From the cell containing the given text, extract its center point as [X, Y] coordinate. 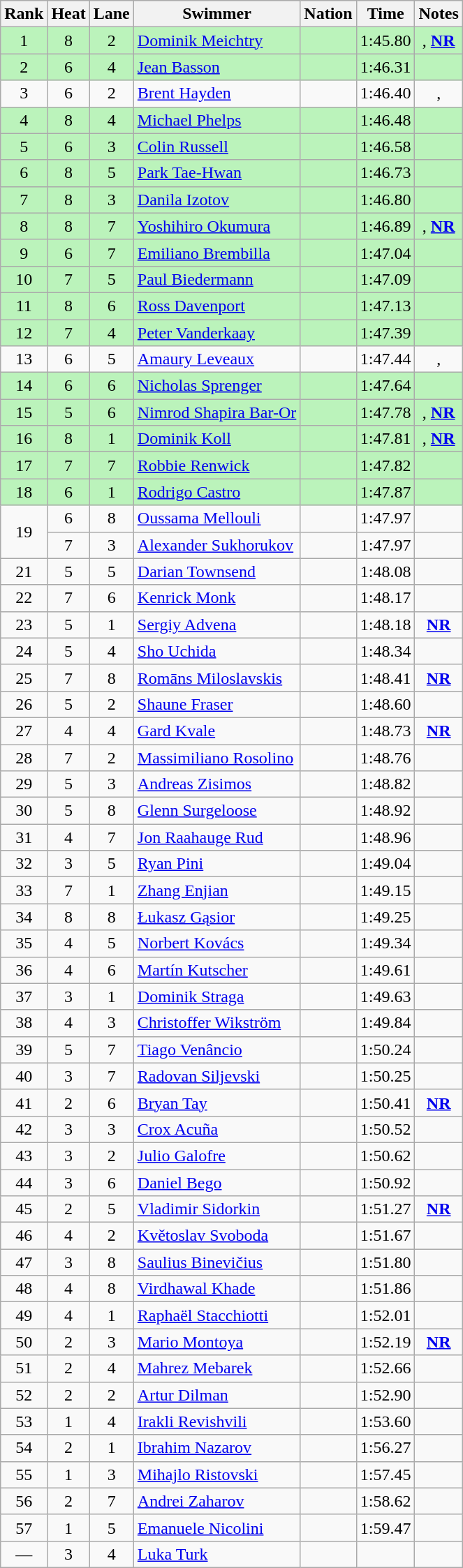
1:49.25 [385, 917]
Romāns Miloslavskis [216, 678]
Nation [328, 14]
57 [24, 1528]
34 [24, 917]
1:49.15 [385, 890]
Ibrahim Nazarov [216, 1448]
Peter Vanderkaay [216, 333]
Rodrigo Castro [216, 492]
Emiliano Brembilla [216, 253]
1:47.87 [385, 492]
1:49.84 [385, 1023]
15 [24, 412]
12 [24, 333]
42 [24, 1129]
1:50.41 [385, 1103]
41 [24, 1103]
Kenrick Monk [216, 598]
1:51.67 [385, 1236]
Zhang Enjian [216, 890]
33 [24, 890]
1:50.25 [385, 1076]
43 [24, 1156]
1:47.81 [385, 439]
Irakli Revishvili [216, 1421]
17 [24, 465]
1:48.96 [385, 837]
Radovan Siljevski [216, 1076]
Daniel Bego [216, 1183]
1:46.80 [385, 200]
1:46.31 [385, 67]
1:48.60 [385, 704]
54 [24, 1448]
9 [24, 253]
37 [24, 996]
Oussama Mellouli [216, 518]
1:51.86 [385, 1289]
Glenn Surgeloose [216, 811]
38 [24, 1023]
23 [24, 625]
Dominik Koll [216, 439]
1:56.27 [385, 1448]
1:52.19 [385, 1342]
Christoffer Wikström [216, 1023]
1:49.34 [385, 943]
Time [385, 14]
29 [24, 784]
22 [24, 598]
53 [24, 1421]
Mahrez Mebarek [216, 1368]
56 [24, 1501]
Sergiy Advena [216, 625]
1:47.82 [385, 465]
Swimmer [216, 14]
Julio Galofre [216, 1156]
Nimrod Shapira Bar-Or [216, 412]
31 [24, 837]
Gard Kvale [216, 731]
1:48.41 [385, 678]
1:46.40 [385, 94]
Emanuele Nicolini [216, 1528]
Crox Acuña [216, 1129]
Lane [112, 14]
1:47.44 [385, 359]
1:46.48 [385, 120]
27 [24, 731]
44 [24, 1183]
1:48.34 [385, 651]
Michael Phelps [216, 120]
1:48.82 [385, 784]
45 [24, 1209]
1:46.73 [385, 173]
Norbert Kovács [216, 943]
1:48.18 [385, 625]
Mihajlo Ristovski [216, 1474]
1:47.09 [385, 279]
26 [24, 704]
Luka Turk [216, 1554]
Ross Davenport [216, 306]
1:52.66 [385, 1368]
Květoslav Svoboda [216, 1236]
1:51.27 [385, 1209]
35 [24, 943]
Jean Basson [216, 67]
13 [24, 359]
21 [24, 572]
Colin Russell [216, 147]
1:46.89 [385, 226]
55 [24, 1474]
1:49.04 [385, 864]
10 [24, 279]
Artur Dilman [216, 1395]
1:52.01 [385, 1315]
— [24, 1554]
1:53.60 [385, 1421]
1:59.47 [385, 1528]
Rank [24, 14]
Danila Izotov [216, 200]
1:50.92 [385, 1183]
32 [24, 864]
1:48.92 [385, 811]
Darian Townsend [216, 572]
40 [24, 1076]
Brent Hayden [216, 94]
Jon Raahauge Rud [216, 837]
1:47.64 [385, 386]
14 [24, 386]
1:58.62 [385, 1501]
Bryan Tay [216, 1103]
Robbie Renwick [216, 465]
Ryan Pini [216, 864]
30 [24, 811]
Mario Montoya [216, 1342]
1:48.76 [385, 757]
49 [24, 1315]
Martín Kutscher [216, 970]
1:57.45 [385, 1474]
48 [24, 1289]
Yoshihiro Okumura [216, 226]
Amaury Leveaux [216, 359]
1:49.61 [385, 970]
Andrei Zaharov [216, 1501]
46 [24, 1236]
Virdhawal Khade [216, 1289]
25 [24, 678]
1:50.52 [385, 1129]
Dominik Straga [216, 996]
1:45.80 [385, 40]
Raphaël Stacchiotti [216, 1315]
Shaune Fraser [216, 704]
52 [24, 1395]
Alexander Sukhorukov [216, 545]
1:50.62 [385, 1156]
19 [24, 532]
1:47.04 [385, 253]
1:48.08 [385, 572]
1:47.13 [385, 306]
1:51.80 [385, 1262]
28 [24, 757]
Nicholas Sprenger [216, 386]
1:46.58 [385, 147]
Łukasz Gąsior [216, 917]
Notes [439, 14]
Vladimir Sidorkin [216, 1209]
1:47.78 [385, 412]
1:47.39 [385, 333]
Heat [68, 14]
Sho Uchida [216, 651]
Park Tae-Hwan [216, 173]
Andreas Zisimos [216, 784]
1:49.63 [385, 996]
Massimiliano Rosolino [216, 757]
1:52.90 [385, 1395]
39 [24, 1050]
16 [24, 439]
1:48.73 [385, 731]
Saulius Binevičius [216, 1262]
47 [24, 1262]
51 [24, 1368]
36 [24, 970]
Tiago Venâncio [216, 1050]
50 [24, 1342]
1:50.24 [385, 1050]
24 [24, 651]
Paul Biedermann [216, 279]
18 [24, 492]
11 [24, 306]
Dominik Meichtry [216, 40]
1:48.17 [385, 598]
